Capture the cell that displays the provided text and extract its (x, y) central coordinate. 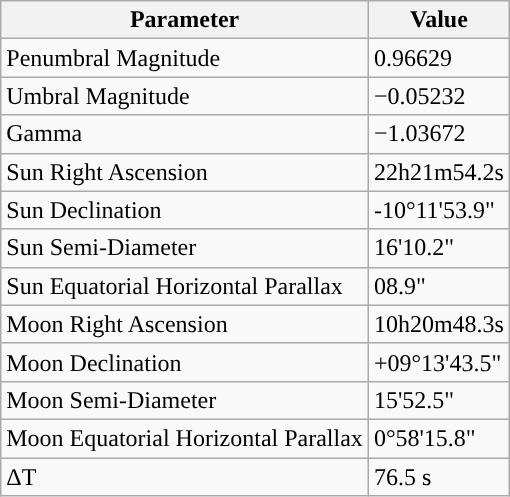
Moon Equatorial Horizontal Parallax (185, 438)
-10°11'53.9" (438, 210)
Sun Right Ascension (185, 172)
Penumbral Magnitude (185, 58)
Sun Equatorial Horizontal Parallax (185, 286)
Moon Declination (185, 362)
0°58'15.8" (438, 438)
Value (438, 20)
Sun Declination (185, 210)
−1.03672 (438, 134)
ΔT (185, 477)
Moon Semi-Diameter (185, 400)
Moon Right Ascension (185, 324)
Gamma (185, 134)
−0.05232 (438, 96)
Umbral Magnitude (185, 96)
0.96629 (438, 58)
08.9" (438, 286)
Parameter (185, 20)
15'52.5" (438, 400)
16'10.2" (438, 248)
+09°13'43.5" (438, 362)
10h20m48.3s (438, 324)
76.5 s (438, 477)
22h21m54.2s (438, 172)
Sun Semi-Diameter (185, 248)
